Find where the given text appears and provide that cell's center as [X, Y] coordinate. 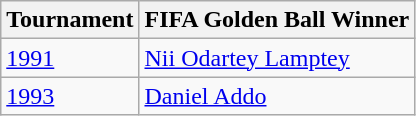
FIFA Golden Ball Winner [277, 20]
1991 [70, 58]
Daniel Addo [277, 96]
1993 [70, 96]
Tournament [70, 20]
Nii Odartey Lamptey [277, 58]
